From the cell containing the given text, extract its center point as [X, Y] coordinate. 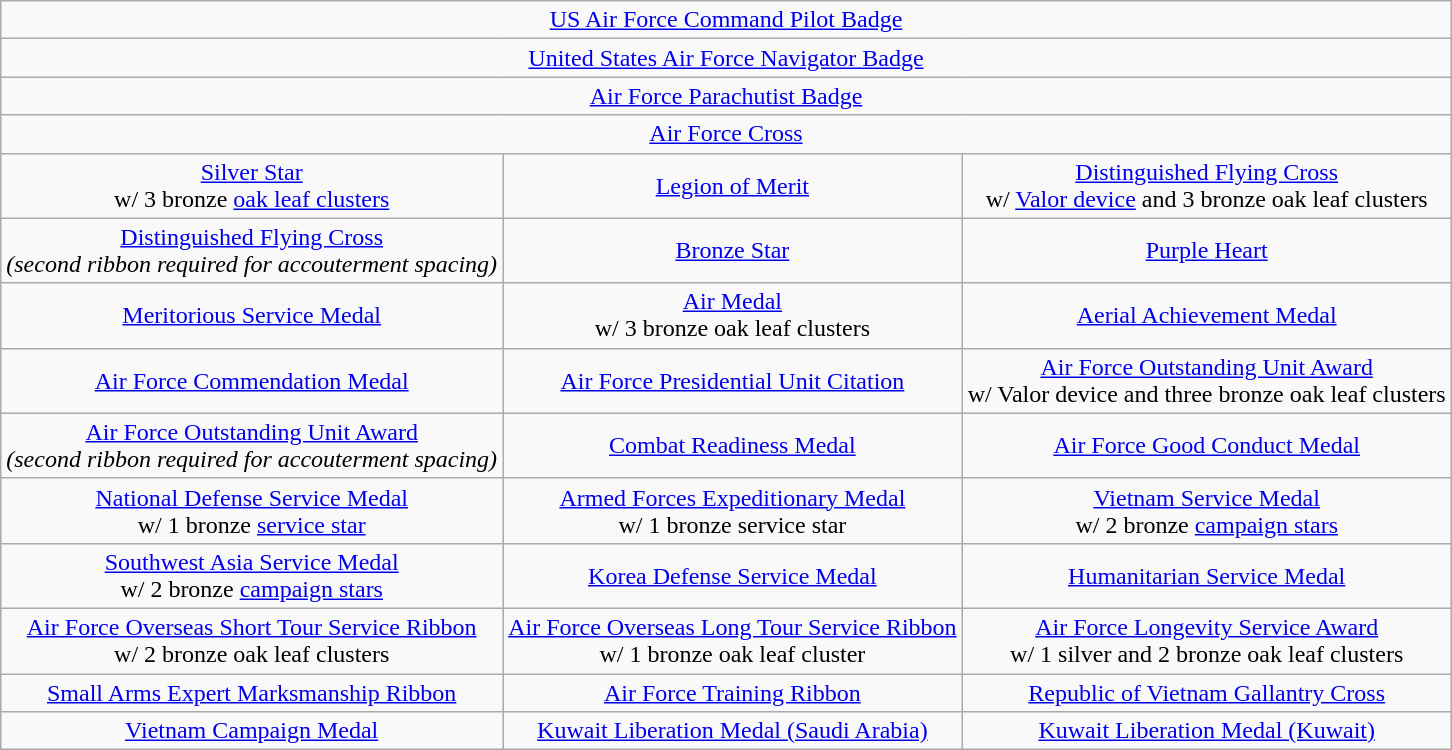
Small Arms Expert Marksmanship Ribbon [252, 693]
Vietnam Campaign Medal [252, 731]
Humanitarian Service Medal [1206, 576]
Air Medalw/ 3 bronze oak leaf clusters [733, 316]
Air Force Parachutist Badge [726, 96]
Aerial Achievement Medal [1206, 316]
National Defense Service Medalw/ 1 bronze service star [252, 510]
Air Force Presidential Unit Citation [733, 380]
Air Force Overseas Long Tour Service Ribbonw/ 1 bronze oak leaf cluster [733, 640]
Korea Defense Service Medal [733, 576]
Air Force Cross [726, 134]
Distinguished Flying Cross(second ribbon required for accouterment spacing) [252, 250]
Kuwait Liberation Medal (Saudi Arabia) [733, 731]
Air Force Outstanding Unit Award(second ribbon required for accouterment spacing) [252, 446]
Legion of Merit [733, 186]
Air Force Good Conduct Medal [1206, 446]
Republic of Vietnam Gallantry Cross [1206, 693]
US Air Force Command Pilot Badge [726, 20]
Distinguished Flying Crossw/ Valor device and 3 bronze oak leaf clusters [1206, 186]
Air Force Overseas Short Tour Service Ribbonw/ 2 bronze oak leaf clusters [252, 640]
United States Air Force Navigator Badge [726, 58]
Silver Starw/ 3 bronze oak leaf clusters [252, 186]
Air Force Training Ribbon [733, 693]
Southwest Asia Service Medalw/ 2 bronze campaign stars [252, 576]
Bronze Star [733, 250]
Purple Heart [1206, 250]
Air Force Longevity Service Awardw/ 1 silver and 2 bronze oak leaf clusters [1206, 640]
Combat Readiness Medal [733, 446]
Meritorious Service Medal [252, 316]
Kuwait Liberation Medal (Kuwait) [1206, 731]
Vietnam Service Medalw/ 2 bronze campaign stars [1206, 510]
Armed Forces Expeditionary Medalw/ 1 bronze service star [733, 510]
Air Force Commendation Medal [252, 380]
Air Force Outstanding Unit Awardw/ Valor device and three bronze oak leaf clusters [1206, 380]
